Detect which cell encompasses the target text, then output its (x, y) center coordinate. 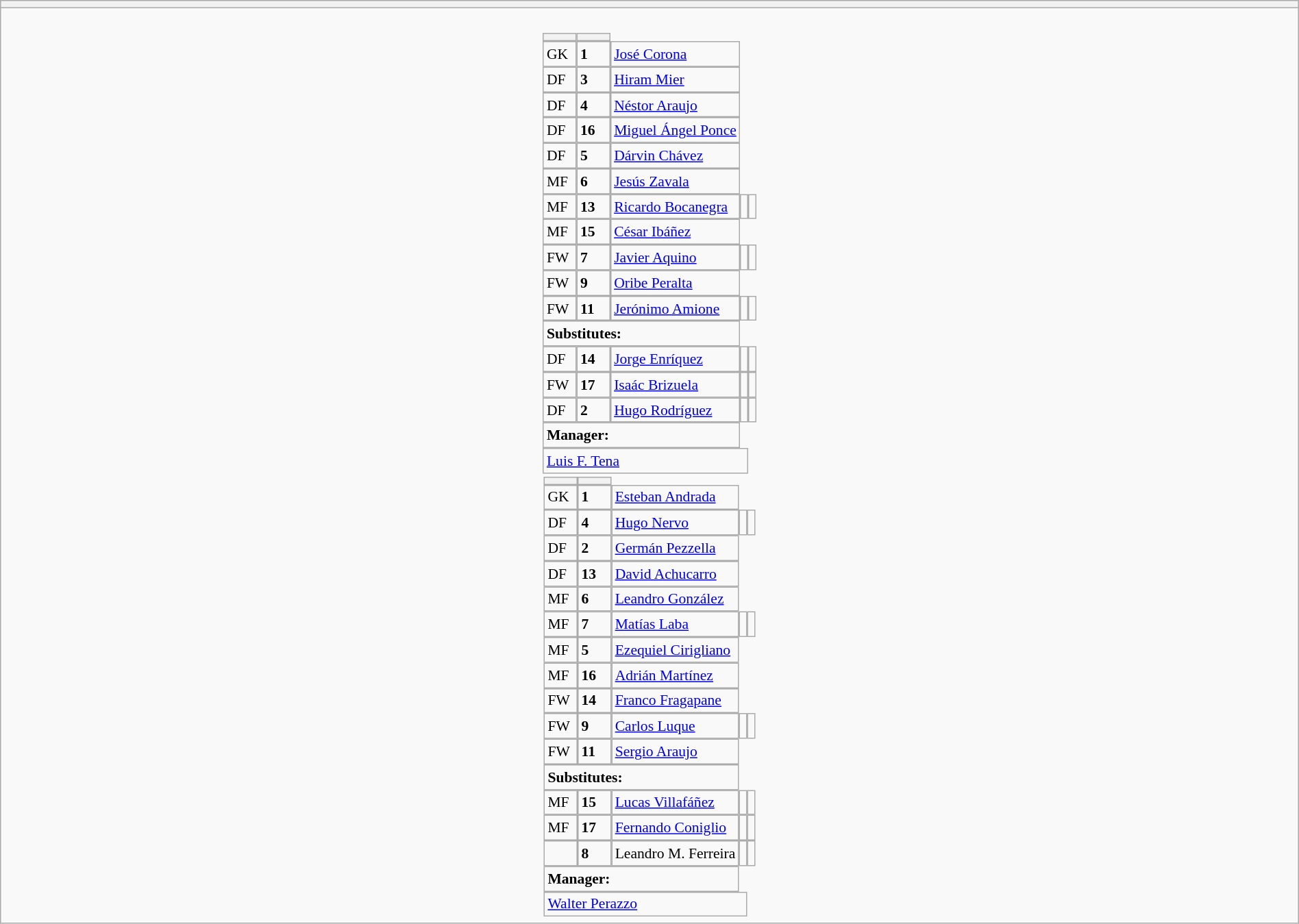
Javier Aquino (675, 258)
Adrián Martínez (676, 675)
Jorge Enríquez (675, 359)
Luis F. Tena (645, 460)
8 (595, 853)
Sergio Araujo (676, 752)
Fernando Coniglio (676, 827)
Germán Pezzella (676, 548)
Jesús Zavala (675, 181)
Dárvin Chávez (675, 156)
David Achucarro (676, 574)
Ricardo Bocanegra (675, 207)
Franco Fragapane (676, 700)
Hiram Mier (675, 79)
Jerónimo Amione (675, 308)
José Corona (675, 53)
Walter Perazzo (645, 904)
Ezequiel Cirigliano (676, 649)
Leandro M. Ferreira (676, 853)
Carlos Luque (676, 726)
Lucas Villafáñez (676, 803)
Miguel Ángel Ponce (675, 130)
Oribe Peralta (675, 282)
César Ibáñez (675, 232)
Hugo Nervo (676, 522)
Leandro González (676, 599)
Hugo Rodríguez (675, 410)
Isaác Brizuela (675, 385)
Néstor Araujo (675, 105)
Esteban Andrada (676, 497)
3 (593, 79)
Matías Laba (676, 625)
